Detect which cell encompasses the target text, then output its [x, y] center coordinate. 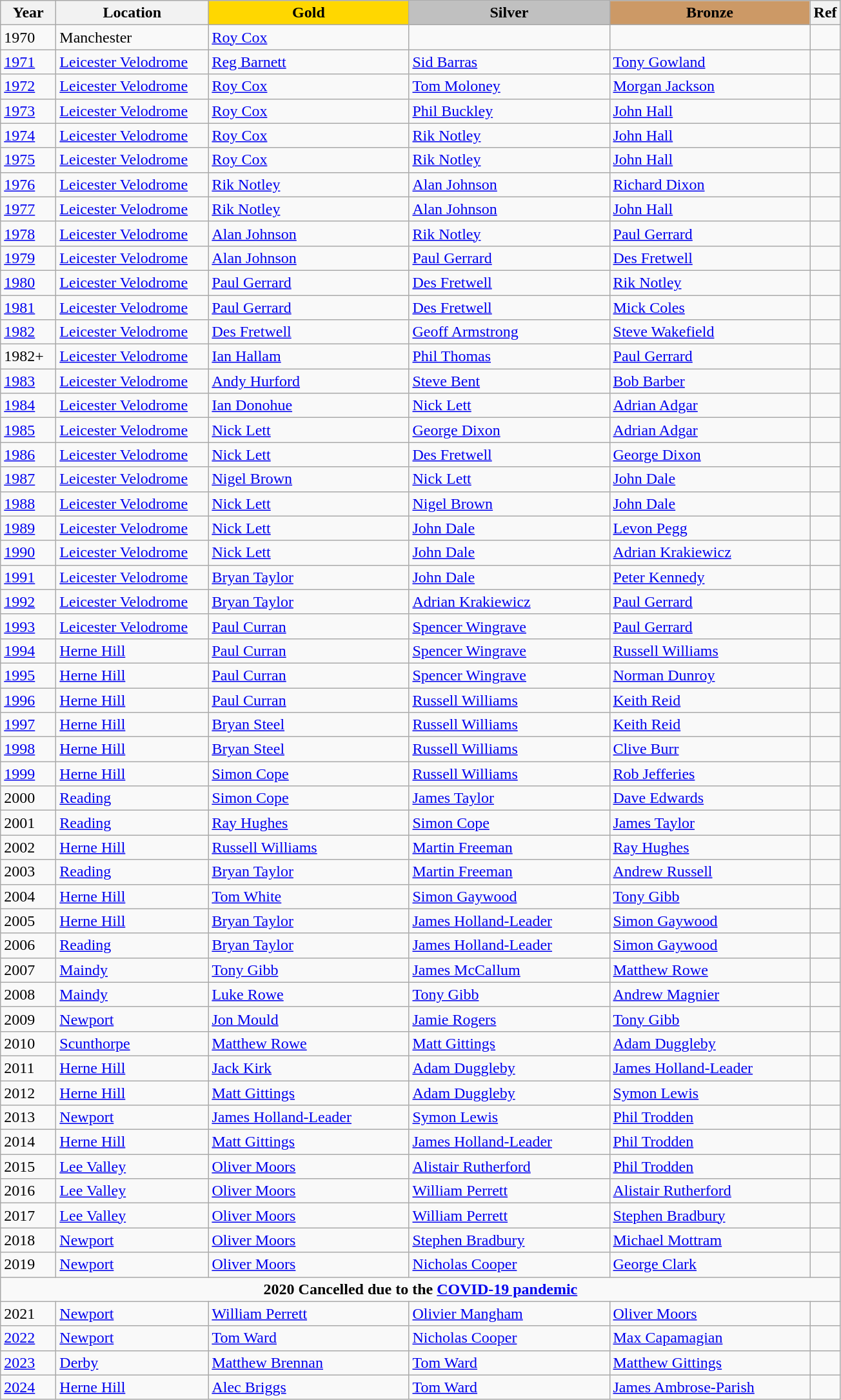
1971 [28, 62]
Clive Burr [709, 749]
Luke Rowe [308, 994]
Jon Mould [308, 1019]
2017 [28, 1216]
2021 [28, 1314]
1980 [28, 282]
Tony Gowland [709, 62]
1997 [28, 725]
Manchester [132, 37]
1995 [28, 675]
Rob Jefferies [709, 774]
2022 [28, 1338]
Dave Edwards [709, 798]
Location [132, 13]
1988 [28, 504]
1982 [28, 332]
Phil Buckley [510, 111]
2024 [28, 1387]
Jamie Rogers [510, 1019]
Mick Coles [709, 308]
Ref [826, 13]
1991 [28, 577]
1975 [28, 160]
Ian Hallam [308, 357]
George Clark [709, 1265]
2003 [28, 872]
2012 [28, 1093]
1999 [28, 774]
1976 [28, 184]
Matthew Gittings [709, 1363]
2008 [28, 994]
1984 [28, 406]
Jack Kirk [308, 1068]
Michael Mottram [709, 1240]
2019 [28, 1265]
1990 [28, 553]
1992 [28, 602]
1982+ [28, 357]
Peter Kennedy [709, 577]
Scunthorpe [132, 1043]
Derby [132, 1363]
Geoff Armstrong [510, 332]
Gold [308, 13]
2011 [28, 1068]
Sid Barras [510, 62]
2006 [28, 945]
James Ambrose-Parish [709, 1387]
1989 [28, 528]
2016 [28, 1191]
1973 [28, 111]
2005 [28, 921]
Andrew Russell [709, 872]
Andrew Magnier [709, 994]
1970 [28, 37]
Steve Wakefield [709, 332]
Norman Dunroy [709, 675]
1974 [28, 135]
Matthew Brennan [308, 1363]
2004 [28, 896]
Richard Dixon [709, 184]
Ian Donohue [308, 406]
Olivier Mangham [510, 1314]
2000 [28, 798]
1996 [28, 700]
Reg Barnett [308, 62]
Alec Briggs [308, 1387]
2020 Cancelled due to the COVID-19 pandemic [420, 1289]
1979 [28, 258]
2015 [28, 1167]
2018 [28, 1240]
Bob Barber [709, 381]
2014 [28, 1142]
1978 [28, 233]
James McCallum [510, 970]
Andy Hurford [308, 381]
2007 [28, 970]
2001 [28, 823]
1981 [28, 308]
Tom Moloney [510, 86]
1998 [28, 749]
Silver [510, 13]
2009 [28, 1019]
1977 [28, 209]
Morgan Jackson [709, 86]
1972 [28, 86]
1983 [28, 381]
2023 [28, 1363]
2002 [28, 847]
1986 [28, 455]
Bronze [709, 13]
1987 [28, 479]
1993 [28, 626]
Phil Thomas [510, 357]
2010 [28, 1043]
Max Capamagian [709, 1338]
Steve Bent [510, 381]
Levon Pegg [709, 528]
Year [28, 13]
2013 [28, 1118]
1985 [28, 430]
1994 [28, 651]
Tom White [308, 896]
